Detect which cell encompasses the target text, then output its (X, Y) center coordinate. 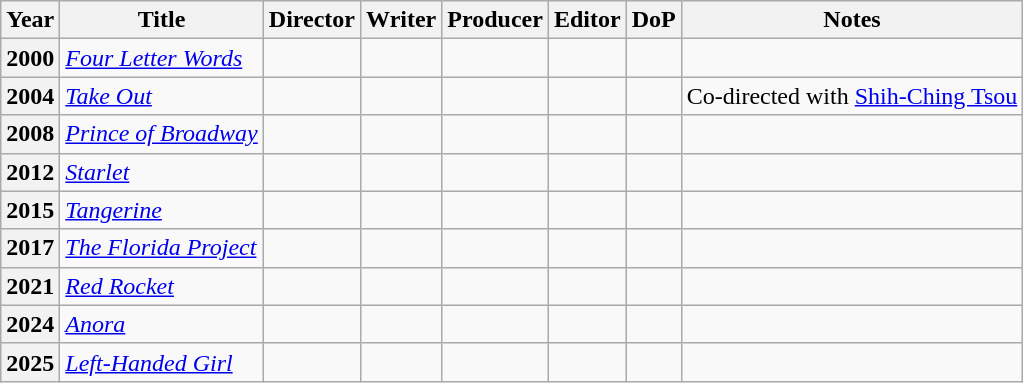
Year (30, 20)
Left-Handed Girl (162, 362)
2015 (30, 210)
Co-directed with Shih-Ching Tsou (852, 96)
Four Letter Words (162, 58)
2021 (30, 286)
Notes (852, 20)
Producer (496, 20)
2000 (30, 58)
Anora (162, 324)
2012 (30, 172)
Red Rocket (162, 286)
Title (162, 20)
2008 (30, 134)
Prince of Broadway (162, 134)
2004 (30, 96)
The Florida Project (162, 248)
Editor (587, 20)
Director (312, 20)
2025 (30, 362)
Writer (402, 20)
Tangerine (162, 210)
DoP (654, 20)
2017 (30, 248)
Starlet (162, 172)
Take Out (162, 96)
2024 (30, 324)
